Return the [x, y] coordinate for the center point of the cell that contains the specified text.  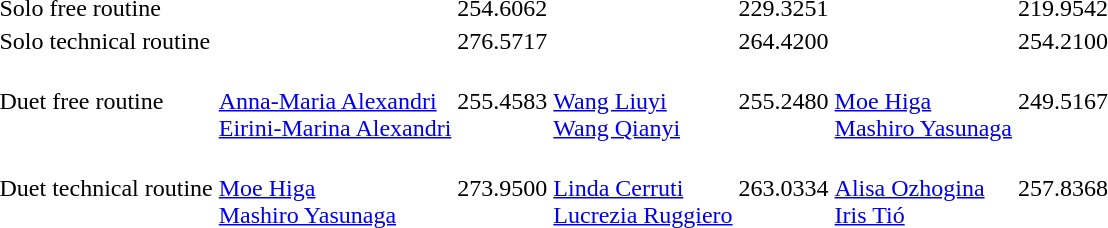
255.2480 [784, 101]
Wang LiuyiWang Qianyi [643, 101]
255.4583 [502, 101]
Moe HigaMashiro Yasunaga [923, 101]
264.4200 [784, 41]
276.5717 [502, 41]
Anna-Maria AlexandriEirini-Marina Alexandri [335, 101]
